Return the (x, y) coordinate for the center point of the cell that contains the specified text.  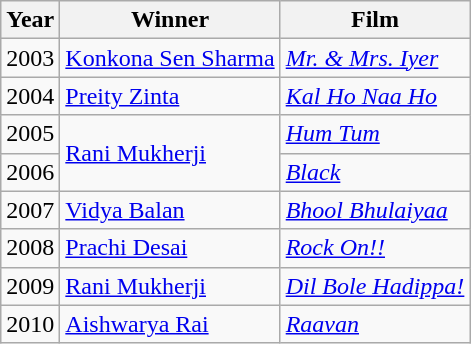
Preity Zinta (170, 96)
Bhool Bhulaiyaa (375, 210)
Aishwarya Rai (170, 324)
Year (30, 20)
Prachi Desai (170, 248)
2003 (30, 58)
2005 (30, 134)
Vidya Balan (170, 210)
Rock On!! (375, 248)
Hum Tum (375, 134)
2006 (30, 172)
Film (375, 20)
Dil Bole Hadippa! (375, 286)
2007 (30, 210)
Kal Ho Naa Ho (375, 96)
Mr. & Mrs. Iyer (375, 58)
2008 (30, 248)
Raavan (375, 324)
Winner (170, 20)
2009 (30, 286)
2010 (30, 324)
Black (375, 172)
2004 (30, 96)
Konkona Sen Sharma (170, 58)
